Scan for the cell matching the given text and deliver its [x, y] coordinate at center. 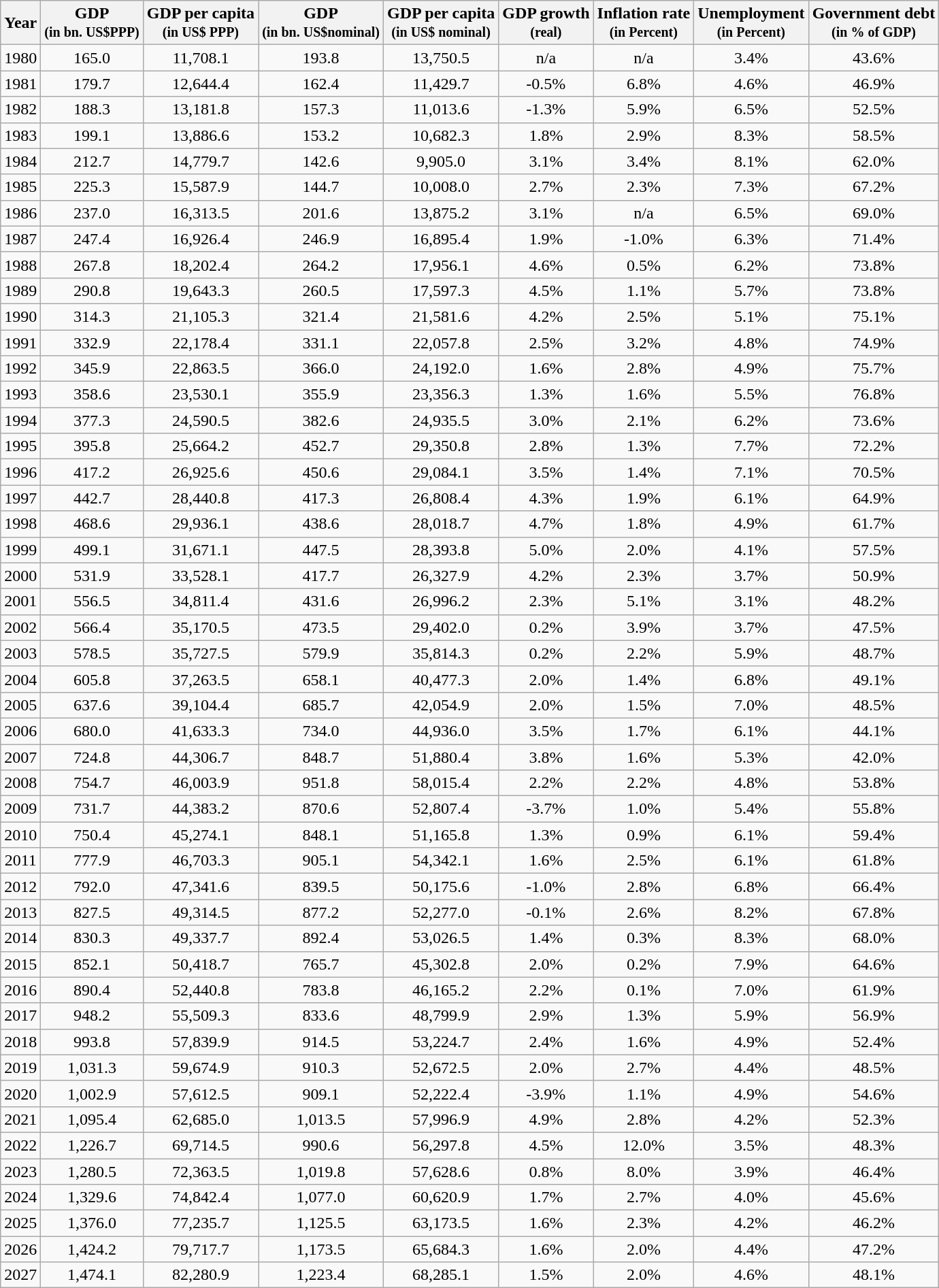
13,181.8 [200, 110]
1991 [20, 342]
331.1 [321, 342]
7.9% [751, 964]
1989 [20, 291]
951.8 [321, 783]
26,925.6 [200, 472]
26,327.9 [441, 576]
579.9 [321, 653]
852.1 [92, 964]
62.0% [874, 161]
49.1% [874, 679]
1.0% [644, 809]
473.5 [321, 627]
7.1% [751, 472]
GDP growth(real) [546, 23]
1998 [20, 524]
910.3 [321, 1068]
1,329.6 [92, 1198]
29,084.1 [441, 472]
12.0% [644, 1145]
74.9% [874, 342]
45,274.1 [200, 835]
72.2% [874, 446]
76.8% [874, 395]
877.2 [321, 912]
60,620.9 [441, 1198]
43.6% [874, 58]
42,054.9 [441, 705]
46.2% [874, 1223]
46,003.9 [200, 783]
22,057.8 [441, 342]
52.4% [874, 1042]
2022 [20, 1145]
75.7% [874, 369]
2018 [20, 1042]
5.0% [546, 550]
531.9 [92, 576]
1,474.1 [92, 1275]
731.7 [92, 809]
48.3% [874, 1145]
45,302.8 [441, 964]
4.0% [751, 1198]
2011 [20, 861]
1994 [20, 420]
13,886.6 [200, 135]
49,337.7 [200, 938]
225.3 [92, 187]
57,612.5 [200, 1093]
3.0% [546, 420]
47.5% [874, 627]
314.3 [92, 316]
16,926.4 [200, 239]
1986 [20, 213]
1,013.5 [321, 1119]
61.8% [874, 861]
7.7% [751, 446]
431.6 [321, 601]
57,996.9 [441, 1119]
199.1 [92, 135]
71.4% [874, 239]
290.8 [92, 291]
157.3 [321, 110]
2003 [20, 653]
62,685.0 [200, 1119]
7.3% [751, 187]
447.5 [321, 550]
14,779.7 [200, 161]
833.6 [321, 1016]
24,935.5 [441, 420]
1,077.0 [321, 1198]
26,808.4 [441, 498]
17,597.3 [441, 291]
13,875.2 [441, 213]
870.6 [321, 809]
468.6 [92, 524]
67.2% [874, 187]
47.2% [874, 1249]
1,424.2 [92, 1249]
8.1% [751, 161]
6.3% [751, 239]
990.6 [321, 1145]
452.7 [321, 446]
2013 [20, 912]
Government debt(in % of GDP) [874, 23]
1985 [20, 187]
15,587.9 [200, 187]
827.5 [92, 912]
685.7 [321, 705]
56.9% [874, 1016]
57,839.9 [200, 1042]
332.9 [92, 342]
70.5% [874, 472]
33,528.1 [200, 576]
2027 [20, 1275]
165.0 [92, 58]
605.8 [92, 679]
37,263.5 [200, 679]
260.5 [321, 291]
2015 [20, 964]
417.3 [321, 498]
5.5% [751, 395]
46.4% [874, 1171]
2020 [20, 1093]
193.8 [321, 58]
1,173.5 [321, 1249]
34,811.4 [200, 601]
637.6 [92, 705]
24,590.5 [200, 420]
77,235.7 [200, 1223]
18,202.4 [200, 265]
52.5% [874, 110]
65,684.3 [441, 1249]
2.6% [644, 912]
264.2 [321, 265]
783.8 [321, 990]
2024 [20, 1198]
5.3% [751, 757]
366.0 [321, 369]
53.8% [874, 783]
765.7 [321, 964]
1,125.5 [321, 1223]
358.6 [92, 395]
19,643.3 [200, 291]
68.0% [874, 938]
22,863.5 [200, 369]
1,280.5 [92, 1171]
201.6 [321, 213]
2014 [20, 938]
52.3% [874, 1119]
1,019.8 [321, 1171]
10,008.0 [441, 187]
188.3 [92, 110]
450.6 [321, 472]
2007 [20, 757]
848.1 [321, 835]
GDP per capita(in US$ PPP) [200, 23]
1982 [20, 110]
1983 [20, 135]
52,672.5 [441, 1068]
25,664.2 [200, 446]
1992 [20, 369]
144.7 [321, 187]
-3.7% [546, 809]
9,905.0 [441, 161]
12,644.4 [200, 84]
680.0 [92, 731]
74,842.4 [200, 1198]
2.4% [546, 1042]
142.6 [321, 161]
2019 [20, 1068]
830.3 [92, 938]
2006 [20, 731]
2017 [20, 1016]
67.8% [874, 912]
792.0 [92, 887]
2005 [20, 705]
57,628.6 [441, 1171]
66.4% [874, 887]
8.0% [644, 1171]
42.0% [874, 757]
44,936.0 [441, 731]
11,429.7 [441, 84]
73.6% [874, 420]
2001 [20, 601]
499.1 [92, 550]
566.4 [92, 627]
4.1% [751, 550]
58.5% [874, 135]
267.8 [92, 265]
59.4% [874, 835]
35,170.5 [200, 627]
GDP(in bn. US$nominal) [321, 23]
69.0% [874, 213]
948.2 [92, 1016]
59,674.9 [200, 1068]
69,714.5 [200, 1145]
28,018.7 [441, 524]
246.9 [321, 239]
82,280.9 [200, 1275]
28,440.8 [200, 498]
162.4 [321, 84]
345.9 [92, 369]
1995 [20, 446]
-3.9% [546, 1093]
28,393.8 [441, 550]
1,002.9 [92, 1093]
Unemployment(in Percent) [751, 23]
417.7 [321, 576]
46.9% [874, 84]
556.5 [92, 601]
44,306.7 [200, 757]
52,807.4 [441, 809]
29,402.0 [441, 627]
55,509.3 [200, 1016]
1,223.4 [321, 1275]
1996 [20, 472]
44.1% [874, 731]
2012 [20, 887]
58,015.4 [441, 783]
905.1 [321, 861]
247.4 [92, 239]
68,285.1 [441, 1275]
56,297.8 [441, 1145]
750.4 [92, 835]
734.0 [321, 731]
179.7 [92, 84]
-0.1% [546, 912]
48.7% [874, 653]
2.1% [644, 420]
11,013.6 [441, 110]
52,222.4 [441, 1093]
724.8 [92, 757]
46,165.2 [441, 990]
355.9 [321, 395]
377.3 [92, 420]
442.7 [92, 498]
72,363.5 [200, 1171]
909.1 [321, 1093]
29,350.8 [441, 446]
23,356.3 [441, 395]
1987 [20, 239]
53,224.7 [441, 1042]
777.9 [92, 861]
47,341.6 [200, 887]
848.7 [321, 757]
63,173.5 [441, 1223]
2008 [20, 783]
26,996.2 [441, 601]
2016 [20, 990]
658.1 [321, 679]
24,192.0 [441, 369]
57.5% [874, 550]
75.1% [874, 316]
52,277.0 [441, 912]
21,581.6 [441, 316]
1990 [20, 316]
41,633.3 [200, 731]
321.4 [321, 316]
0.5% [644, 265]
4.7% [546, 524]
1980 [20, 58]
-0.5% [546, 84]
49,314.5 [200, 912]
13,750.5 [441, 58]
31,671.1 [200, 550]
79,717.7 [200, 1249]
55.8% [874, 809]
438.6 [321, 524]
40,477.3 [441, 679]
1997 [20, 498]
2023 [20, 1171]
GDP per capita(in US$ nominal) [441, 23]
52,440.8 [200, 990]
48.1% [874, 1275]
54.6% [874, 1093]
29,936.1 [200, 524]
61.7% [874, 524]
0.1% [644, 990]
1999 [20, 550]
0.8% [546, 1171]
54,342.1 [441, 861]
1,226.7 [92, 1145]
35,727.5 [200, 653]
50,418.7 [200, 964]
2010 [20, 835]
5.7% [751, 291]
1,376.0 [92, 1223]
1,095.4 [92, 1119]
3.8% [546, 757]
5.4% [751, 809]
Year [20, 23]
64.6% [874, 964]
Inflation rate(in Percent) [644, 23]
51,165.8 [441, 835]
1988 [20, 265]
2025 [20, 1223]
2021 [20, 1119]
46,703.3 [200, 861]
51,880.4 [441, 757]
3.2% [644, 342]
578.5 [92, 653]
39,104.4 [200, 705]
16,895.4 [441, 239]
839.5 [321, 887]
50.9% [874, 576]
17,956.1 [441, 265]
754.7 [92, 783]
48,799.9 [441, 1016]
153.2 [321, 135]
1981 [20, 84]
44,383.2 [200, 809]
-1.3% [546, 110]
1984 [20, 161]
48.2% [874, 601]
0.3% [644, 938]
237.0 [92, 213]
892.4 [321, 938]
395.8 [92, 446]
382.6 [321, 420]
21,105.3 [200, 316]
1993 [20, 395]
23,530.1 [200, 395]
2026 [20, 1249]
914.5 [321, 1042]
35,814.3 [441, 653]
2009 [20, 809]
11,708.1 [200, 58]
GDP(in bn. US$PPP) [92, 23]
417.2 [92, 472]
212.7 [92, 161]
2000 [20, 576]
1,031.3 [92, 1068]
64.9% [874, 498]
22,178.4 [200, 342]
0.9% [644, 835]
10,682.3 [441, 135]
61.9% [874, 990]
53,026.5 [441, 938]
8.2% [751, 912]
890.4 [92, 990]
2002 [20, 627]
4.3% [546, 498]
16,313.5 [200, 213]
45.6% [874, 1198]
993.8 [92, 1042]
50,175.6 [441, 887]
2004 [20, 679]
